From the cell containing the given text, extract its center point as (X, Y) coordinate. 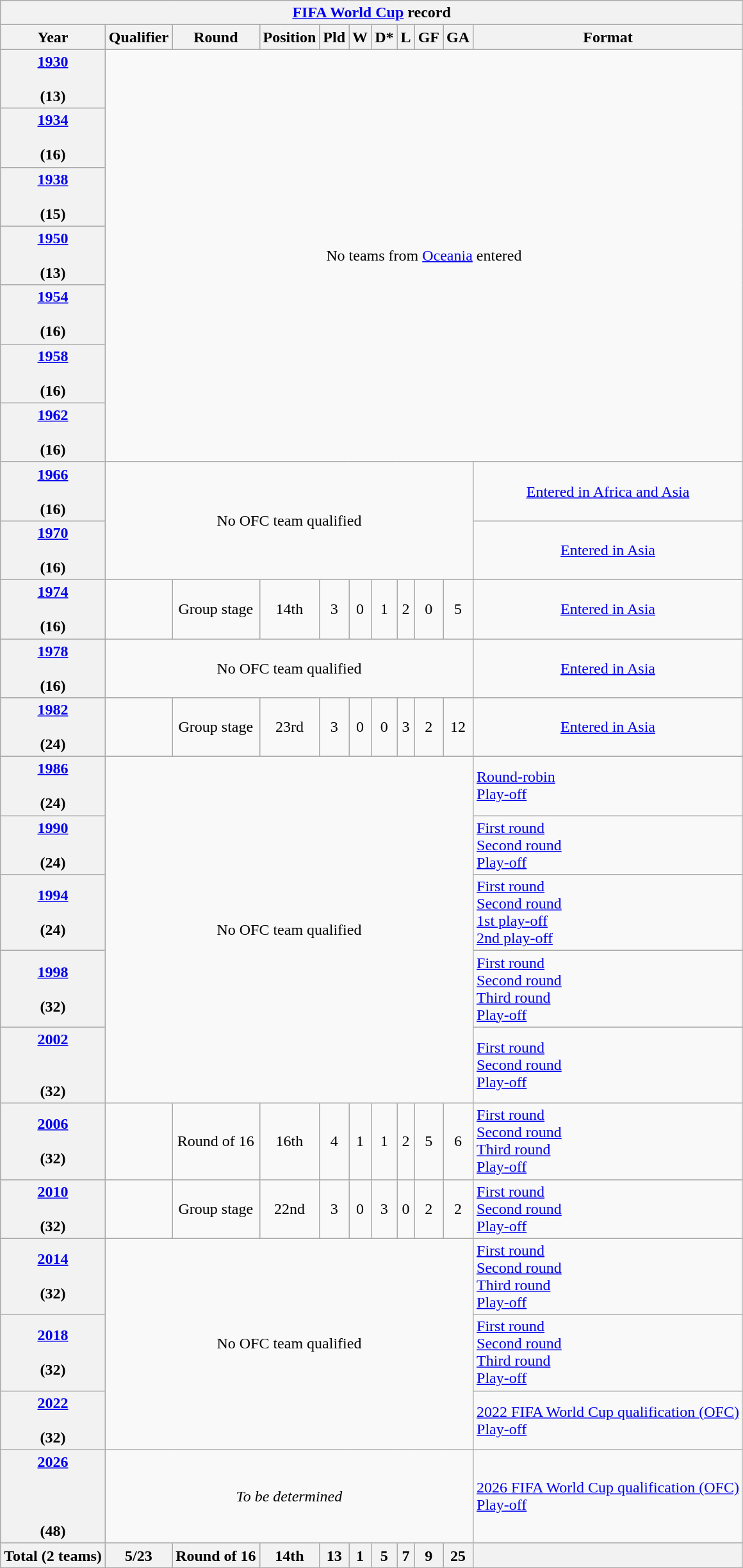
2026 FIFA World Cup qualification (OFC)Play-off (608, 1496)
2022(32) (53, 1420)
16th (290, 1141)
2018(32) (53, 1352)
GA (459, 37)
1966(16) (53, 491)
1970(16) (53, 550)
1950(13) (53, 255)
1986(24) (53, 786)
25 (459, 1555)
Round-robinPlay-off (608, 786)
2014(32) (53, 1277)
Pld (334, 37)
1958(16) (53, 373)
First roundSecond round1st play-off2nd play-off (608, 913)
9 (429, 1555)
Year (53, 37)
2006(32) (53, 1141)
1954(16) (53, 314)
To be determined (289, 1496)
Round (216, 37)
12 (459, 727)
1978(16) (53, 668)
D* (384, 37)
Entered in Africa and Asia (608, 491)
2022 FIFA World Cup qualification (OFC)Play-off (608, 1420)
1974(16) (53, 609)
1962(16) (53, 432)
Total (2 teams) (53, 1555)
1930(13) (53, 79)
Qualifier (138, 37)
2026(48) (53, 1496)
GF (429, 37)
L (406, 37)
1990(24) (53, 845)
7 (406, 1555)
W (360, 37)
4 (334, 1141)
1938(15) (53, 197)
2010(32) (53, 1209)
22nd (290, 1209)
FIFA World Cup record (371, 13)
1934(16) (53, 138)
5/23 (138, 1555)
1994(24) (53, 913)
2002(32) (53, 1065)
6 (459, 1141)
Format (608, 37)
Position (290, 37)
1998(32) (53, 989)
23rd (290, 727)
13 (334, 1555)
1982(24) (53, 727)
No teams from Oceania entered (424, 255)
